Identify which cell holds the provided text, then report its [x, y] central coordinate. 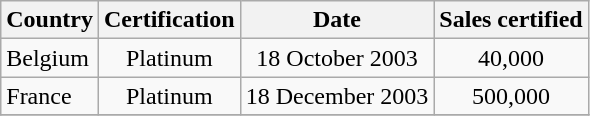
18 December 2003 [337, 96]
Date [337, 20]
France [50, 96]
Belgium [50, 58]
Certification [169, 20]
Sales certified [511, 20]
40,000 [511, 58]
500,000 [511, 96]
Country [50, 20]
18 October 2003 [337, 58]
